Extract the [x, y] coordinate from the center of the cell holding the provided text.  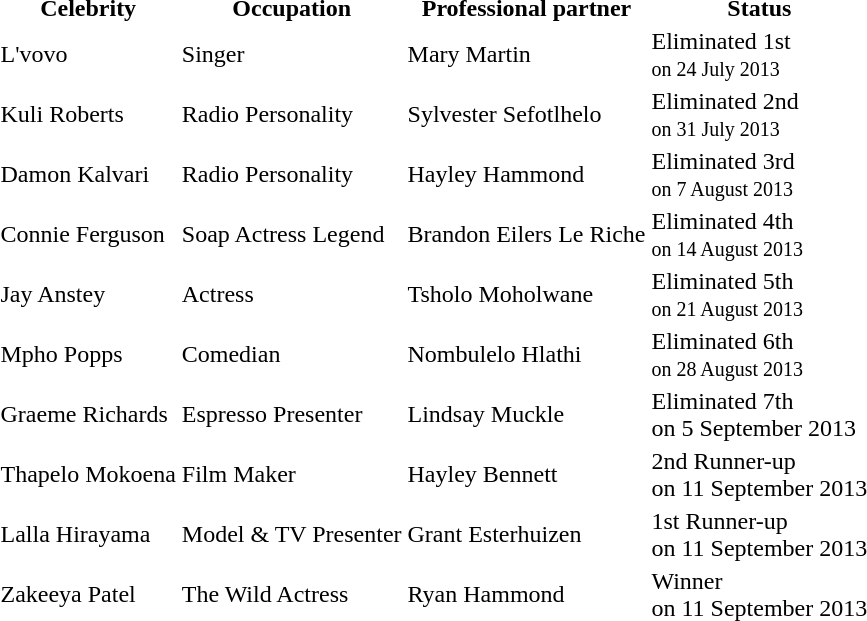
Lindsay Muckle [526, 414]
Actress [292, 294]
Nombulelo Hlathi [526, 354]
Comedian [292, 354]
Model & TV Presenter [292, 534]
Mary Martin [526, 54]
Hayley Hammond [526, 174]
Brandon Eilers Le Riche [526, 234]
Film Maker [292, 474]
Espresso Presenter [292, 414]
Grant Esterhuizen [526, 534]
Singer [292, 54]
Hayley Bennett [526, 474]
Sylvester Sefotlhelo [526, 114]
Soap Actress Legend [292, 234]
Tsholo Moholwane [526, 294]
